Output the (x, y) coordinate of the center of the cell containing the given text.  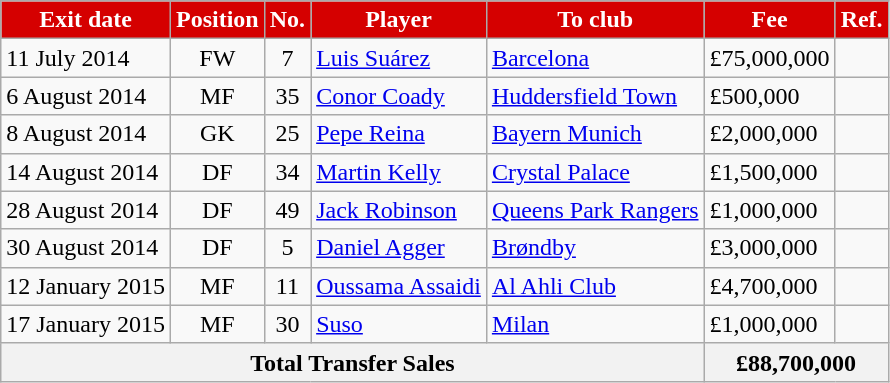
Barcelona (595, 58)
To club (595, 20)
Huddersfield Town (595, 96)
30 (287, 324)
35 (287, 96)
Ref. (862, 20)
£500,000 (770, 96)
Crystal Palace (595, 172)
17 January 2015 (86, 324)
6 August 2014 (86, 96)
£3,000,000 (770, 248)
GK (217, 134)
Milan (595, 324)
28 August 2014 (86, 210)
12 January 2015 (86, 286)
Al Ahli Club (595, 286)
FW (217, 58)
£75,000,000 (770, 58)
11 (287, 286)
Jack Robinson (399, 210)
Bayern Munich (595, 134)
Pepe Reina (399, 134)
£88,700,000 (796, 362)
5 (287, 248)
£2,000,000 (770, 134)
Daniel Agger (399, 248)
Total Transfer Sales (352, 362)
Oussama Assaidi (399, 286)
Fee (770, 20)
49 (287, 210)
Position (217, 20)
Player (399, 20)
No. (287, 20)
Queens Park Rangers (595, 210)
8 August 2014 (86, 134)
Luis Suárez (399, 58)
Exit date (86, 20)
11 July 2014 (86, 58)
14 August 2014 (86, 172)
Conor Coady (399, 96)
30 August 2014 (86, 248)
£1,500,000 (770, 172)
34 (287, 172)
25 (287, 134)
Suso (399, 324)
£4,700,000 (770, 286)
Martin Kelly (399, 172)
7 (287, 58)
Brøndby (595, 248)
